Return [X, Y] of the center of cell containing provided text 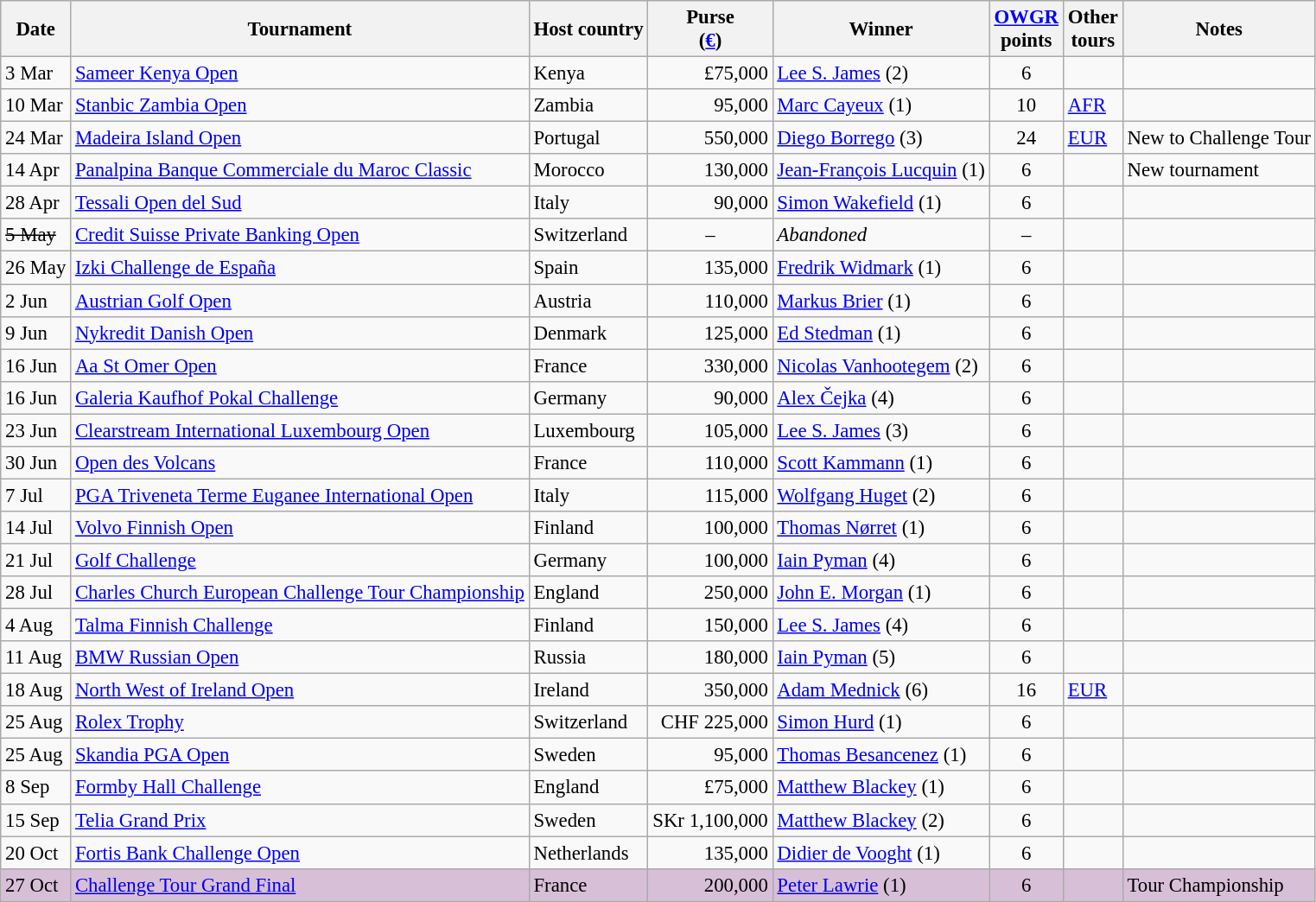
Fortis Bank Challenge Open [301, 853]
Denmark [588, 333]
John E. Morgan (1) [881, 593]
Scott Kammann (1) [881, 463]
Volvo Finnish Open [301, 528]
Aa St Omer Open [301, 365]
2 Jun [36, 301]
11 Aug [36, 657]
North West of Ireland Open [301, 690]
4 Aug [36, 626]
Nykredit Danish Open [301, 333]
16 [1027, 690]
Alex Čejka (4) [881, 397]
7 Jul [36, 495]
AFR [1092, 105]
Tour Championship [1218, 885]
Clearstream International Luxembourg Open [301, 430]
330,000 [710, 365]
Date [36, 29]
Fredrik Widmark (1) [881, 268]
Tournament [301, 29]
Luxembourg [588, 430]
Golf Challenge [301, 560]
Simon Wakefield (1) [881, 203]
Stanbic Zambia Open [301, 105]
Kenya [588, 73]
Nicolas Vanhootegem (2) [881, 365]
Notes [1218, 29]
Diego Borrego (3) [881, 138]
Tessali Open del Sud [301, 203]
Host country [588, 29]
Jean-François Lucquin (1) [881, 170]
Telia Grand Prix [301, 820]
28 Jul [36, 593]
Austrian Golf Open [301, 301]
9 Jun [36, 333]
Panalpina Banque Commerciale du Maroc Classic [301, 170]
180,000 [710, 657]
Markus Brier (1) [881, 301]
105,000 [710, 430]
250,000 [710, 593]
Lee S. James (2) [881, 73]
Open des Volcans [301, 463]
14 Jul [36, 528]
Simon Hurd (1) [881, 722]
Skandia PGA Open [301, 755]
Thomas Nørret (1) [881, 528]
Adam Mednick (6) [881, 690]
Wolfgang Huget (2) [881, 495]
Morocco [588, 170]
28 Apr [36, 203]
125,000 [710, 333]
Talma Finnish Challenge [301, 626]
23 Jun [36, 430]
SKr 1,100,000 [710, 820]
10 Mar [36, 105]
Lee S. James (3) [881, 430]
Portugal [588, 138]
Didier de Vooght (1) [881, 853]
Lee S. James (4) [881, 626]
24 Mar [36, 138]
Ireland [588, 690]
21 Jul [36, 560]
200,000 [710, 885]
24 [1027, 138]
Madeira Island Open [301, 138]
Marc Cayeux (1) [881, 105]
10 [1027, 105]
18 Aug [36, 690]
20 Oct [36, 853]
150,000 [710, 626]
Rolex Trophy [301, 722]
OWGRpoints [1027, 29]
Netherlands [588, 853]
Matthew Blackey (2) [881, 820]
Challenge Tour Grand Final [301, 885]
Austria [588, 301]
26 May [36, 268]
Formby Hall Challenge [301, 788]
Matthew Blackey (1) [881, 788]
Thomas Besancenez (1) [881, 755]
Credit Suisse Private Banking Open [301, 236]
350,000 [710, 690]
550,000 [710, 138]
New tournament [1218, 170]
8 Sep [36, 788]
CHF 225,000 [710, 722]
Purse(€) [710, 29]
Ed Stedman (1) [881, 333]
15 Sep [36, 820]
New to Challenge Tour [1218, 138]
3 Mar [36, 73]
Spain [588, 268]
BMW Russian Open [301, 657]
Izki Challenge de España [301, 268]
Abandoned [881, 236]
Iain Pyman (4) [881, 560]
Galeria Kaufhof Pokal Challenge [301, 397]
PGA Triveneta Terme Euganee International Open [301, 495]
Sameer Kenya Open [301, 73]
14 Apr [36, 170]
130,000 [710, 170]
Iain Pyman (5) [881, 657]
Russia [588, 657]
Winner [881, 29]
115,000 [710, 495]
Othertours [1092, 29]
5 May [36, 236]
27 Oct [36, 885]
Charles Church European Challenge Tour Championship [301, 593]
Zambia [588, 105]
30 Jun [36, 463]
Peter Lawrie (1) [881, 885]
